Detect which cell encompasses the target text, then output its (X, Y) center coordinate. 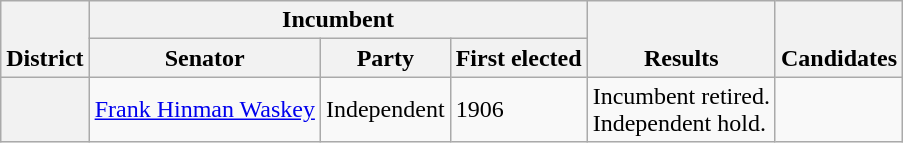
Incumbent retired.Independent hold. (681, 110)
Incumbent (338, 20)
District (45, 39)
1906 (518, 110)
Independent (385, 110)
Candidates (838, 39)
Frank Hinman Waskey (204, 110)
Party (385, 58)
Results (681, 39)
Senator (204, 58)
First elected (518, 58)
